From the cell containing the given text, extract its center point as [x, y] coordinate. 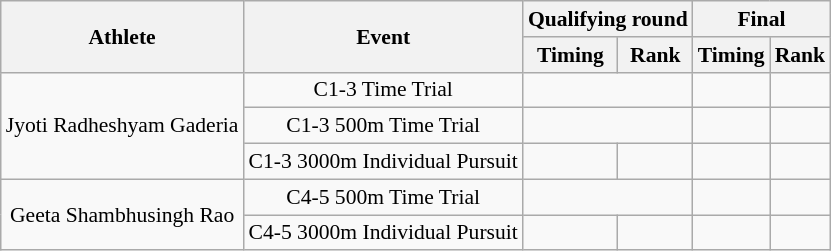
C4-5 500m Time Trial [382, 197]
C4-5 3000m Individual Pursuit [382, 233]
C1-3 500m Time Trial [382, 126]
Event [382, 36]
C1-3 Time Trial [382, 90]
C1-3 3000m Individual Pursuit [382, 162]
Final [762, 19]
Qualifying round [608, 19]
Jyoti Radheshyam Gaderia [122, 126]
Athlete [122, 36]
Geeta Shambhusingh Rao [122, 214]
